Capture the cell that displays the provided text and extract its (x, y) central coordinate. 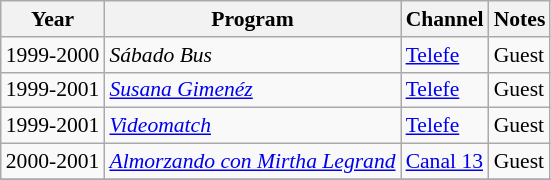
Videomatch (252, 126)
Susana Gimenéz (252, 90)
Channel (445, 19)
Notes (520, 19)
Almorzando con Mirtha Legrand (252, 162)
2000-2001 (53, 162)
Canal 13 (445, 162)
Sábado Bus (252, 55)
Year (53, 19)
1999-2000 (53, 55)
Program (252, 19)
